Scan for the cell matching the given text and deliver its (x, y) coordinate at center. 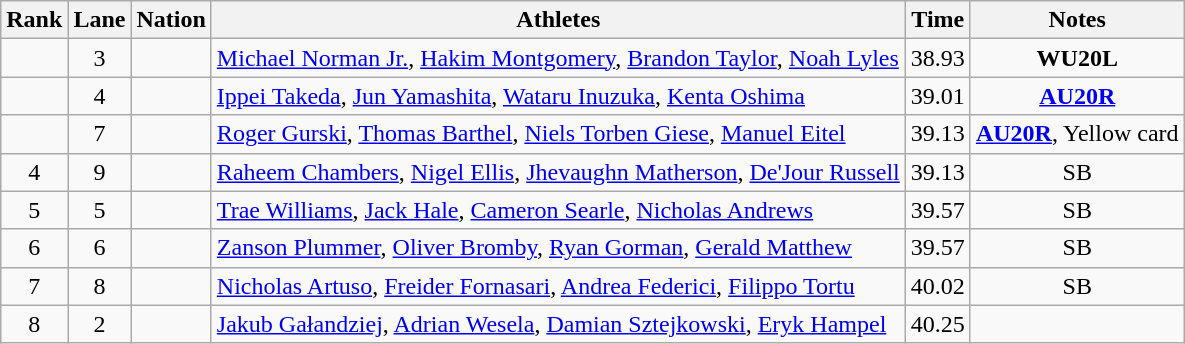
3 (100, 58)
38.93 (938, 58)
40.02 (938, 286)
Time (938, 20)
39.01 (938, 96)
Nation (171, 20)
Notes (1077, 20)
Jakub Gałandziej, Adrian Wesela, Damian Sztejkowski, Eryk Hampel (558, 324)
AU20R, Yellow card (1077, 134)
Trae Williams, Jack Hale, Cameron Searle, Nicholas Andrews (558, 210)
AU20R (1077, 96)
Lane (100, 20)
Nicholas Artuso, Freider Fornasari, Andrea Federici, Filippo Tortu (558, 286)
Rank (34, 20)
Ippei Takeda, Jun Yamashita, Wataru Inuzuka, Kenta Oshima (558, 96)
Roger Gurski, Thomas Barthel, Niels Torben Giese, Manuel Eitel (558, 134)
Michael Norman Jr., Hakim Montgomery, Brandon Taylor, Noah Lyles (558, 58)
Zanson Plummer, Oliver Bromby, Ryan Gorman, Gerald Matthew (558, 248)
Athletes (558, 20)
WU20L (1077, 58)
2 (100, 324)
Raheem Chambers, Nigel Ellis, Jhevaughn Matherson, De'Jour Russell (558, 172)
9 (100, 172)
40.25 (938, 324)
